Locate the cell with the specified text and output its [X, Y] center coordinate. 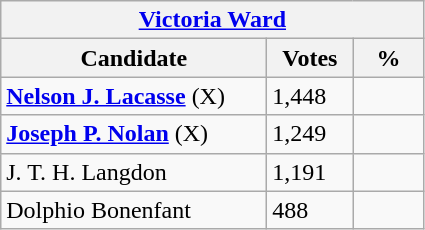
Votes [310, 58]
Candidate [134, 58]
1,448 [310, 96]
Dolphio Bonenfant [134, 210]
Victoria Ward [212, 20]
% [388, 58]
Nelson J. Lacasse (X) [134, 96]
1,191 [310, 172]
Joseph P. Nolan (X) [134, 134]
488 [310, 210]
J. T. H. Langdon [134, 172]
1,249 [310, 134]
